Scan for the cell matching the given text and deliver its [X, Y] coordinate at center. 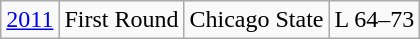
L 64–73 [374, 20]
Chicago State [256, 20]
First Round [122, 20]
2011 [30, 20]
